Scan for the cell matching the given text and deliver its [x, y] coordinate at center. 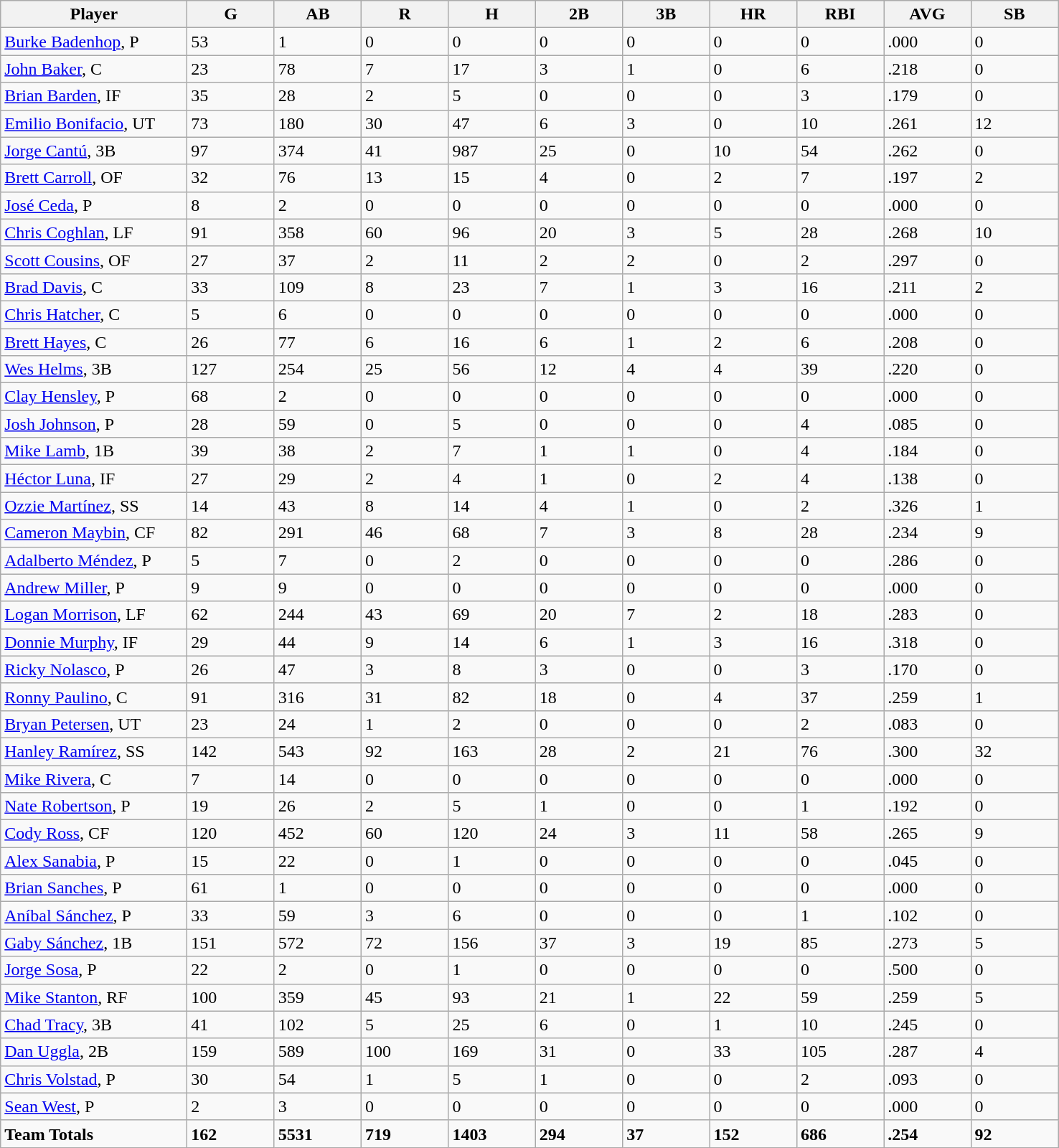
.184 [927, 451]
.326 [927, 506]
2B [578, 14]
3B [666, 14]
254 [317, 370]
.197 [927, 178]
169 [492, 1052]
316 [317, 697]
G [231, 14]
374 [317, 151]
543 [317, 751]
162 [231, 1134]
Emilio Bonifacio, UT [94, 123]
Ozzie Martínez, SS [94, 506]
Mike Rivera, C [94, 778]
72 [405, 943]
109 [317, 287]
Wes Helms, 3B [94, 370]
R [405, 14]
Bryan Petersen, UT [94, 724]
73 [231, 123]
Gaby Sánchez, 1B [94, 943]
13 [405, 178]
Jorge Cantú, 3B [94, 151]
17 [492, 69]
HR [753, 14]
Josh Johnson, P [94, 424]
96 [492, 232]
.234 [927, 533]
152 [753, 1134]
77 [317, 342]
151 [231, 943]
.179 [927, 96]
244 [317, 615]
.287 [927, 1052]
156 [492, 943]
61 [231, 888]
Clay Hensley, P [94, 397]
John Baker, C [94, 69]
Dan Uggla, 2B [94, 1052]
358 [317, 232]
Héctor Luna, IF [94, 479]
Mike Stanton, RF [94, 997]
686 [839, 1134]
.102 [927, 916]
35 [231, 96]
Burke Badenhop, P [94, 42]
Brett Hayes, C [94, 342]
58 [839, 834]
.192 [927, 806]
987 [492, 151]
.085 [927, 424]
5531 [317, 1134]
Hanley Ramírez, SS [94, 751]
45 [405, 997]
Team Totals [94, 1134]
Adalberto Méndez, P [94, 560]
SB [1015, 14]
Chad Tracy, 3B [94, 1025]
105 [839, 1052]
38 [317, 451]
.245 [927, 1025]
Donnie Murphy, IF [94, 642]
589 [317, 1052]
Player [94, 14]
.218 [927, 69]
93 [492, 997]
56 [492, 370]
.093 [927, 1079]
AB [317, 14]
127 [231, 370]
Nate Robertson, P [94, 806]
AVG [927, 14]
.211 [927, 287]
Cameron Maybin, CF [94, 533]
.300 [927, 751]
.318 [927, 642]
RBI [839, 14]
.286 [927, 560]
Chris Hatcher, C [94, 314]
.208 [927, 342]
Chris Volstad, P [94, 1079]
Aníbal Sánchez, P [94, 916]
.254 [927, 1134]
.283 [927, 615]
Chris Coghlan, LF [94, 232]
Sean West, P [94, 1106]
H [492, 14]
.262 [927, 151]
102 [317, 1025]
.265 [927, 834]
85 [839, 943]
.045 [927, 861]
1403 [492, 1134]
Scott Cousins, OF [94, 260]
José Ceda, P [94, 205]
Brad Davis, C [94, 287]
163 [492, 751]
359 [317, 997]
46 [405, 533]
Logan Morrison, LF [94, 615]
Alex Sanabia, P [94, 861]
.170 [927, 669]
.500 [927, 970]
Jorge Sosa, P [94, 970]
.083 [927, 724]
62 [231, 615]
69 [492, 615]
Brian Barden, IF [94, 96]
Cody Ross, CF [94, 834]
142 [231, 751]
159 [231, 1052]
44 [317, 642]
294 [578, 1134]
.297 [927, 260]
.138 [927, 479]
Brian Sanches, P [94, 888]
291 [317, 533]
Andrew Miller, P [94, 588]
180 [317, 123]
Mike Lamb, 1B [94, 451]
53 [231, 42]
.261 [927, 123]
452 [317, 834]
.273 [927, 943]
97 [231, 151]
.268 [927, 232]
572 [317, 943]
.220 [927, 370]
Ricky Nolasco, P [94, 669]
Ronny Paulino, C [94, 697]
719 [405, 1134]
78 [317, 69]
Brett Carroll, OF [94, 178]
